Return the (x, y) coordinate for the center point of the cell that contains the specified text.  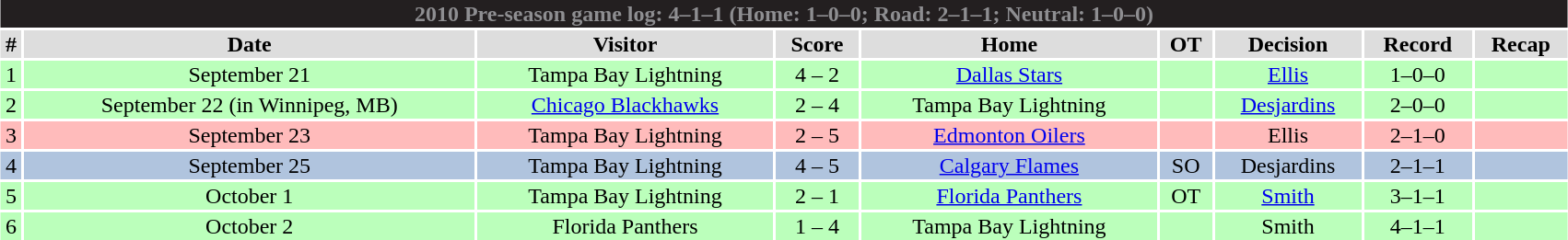
3–1–1 (1417, 196)
2 (11, 105)
Home (1010, 44)
2010 Pre-season game log: 4–1–1 (Home: 1–0–0; Road: 2–1–1; Neutral: 1–0–0) (784, 14)
Date (249, 44)
1 – 4 (817, 226)
SO (1187, 166)
# (11, 44)
September 25 (249, 166)
Score (817, 44)
2 – 1 (817, 196)
4 – 5 (817, 166)
4 – 2 (817, 74)
2 – 5 (817, 135)
5 (11, 196)
Dallas Stars (1010, 74)
Recap (1520, 44)
Calgary Flames (1010, 166)
Record (1417, 44)
Decision (1288, 44)
4–1–1 (1417, 226)
Edmonton Oilers (1010, 135)
October 2 (249, 226)
1–0–0 (1417, 74)
Chicago Blackhawks (625, 105)
2–1–0 (1417, 135)
September 21 (249, 74)
6 (11, 226)
September 22 (in Winnipeg, MB) (249, 105)
2 – 4 (817, 105)
1 (11, 74)
Visitor (625, 44)
4 (11, 166)
September 23 (249, 135)
2–1–1 (1417, 166)
3 (11, 135)
2–0–0 (1417, 105)
October 1 (249, 196)
